Scan for the cell matching the given text and deliver its (X, Y) coordinate at center. 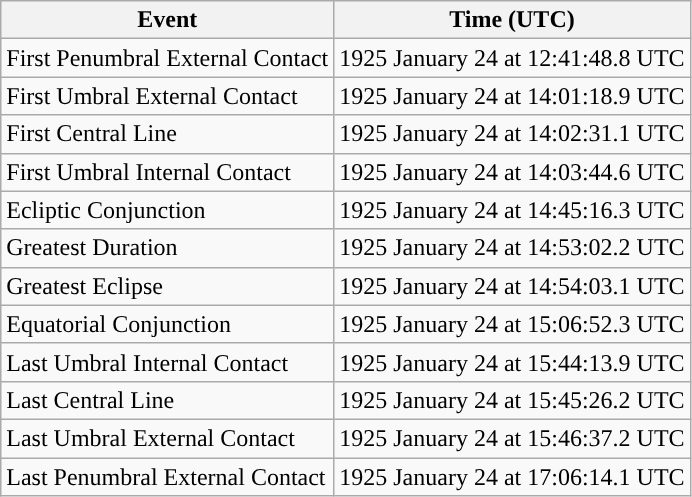
Last Umbral External Contact (168, 438)
Greatest Duration (168, 248)
1925 January 24 at 15:44:13.9 UTC (512, 362)
Ecliptic Conjunction (168, 210)
1925 January 24 at 14:02:31.1 UTC (512, 134)
First Umbral Internal Contact (168, 172)
Last Central Line (168, 400)
First Central Line (168, 134)
1925 January 24 at 15:46:37.2 UTC (512, 438)
First Penumbral External Contact (168, 58)
1925 January 24 at 17:06:14.1 UTC (512, 477)
Last Umbral Internal Contact (168, 362)
1925 January 24 at 14:45:16.3 UTC (512, 210)
Greatest Eclipse (168, 286)
1925 January 24 at 14:53:02.2 UTC (512, 248)
1925 January 24 at 15:06:52.3 UTC (512, 324)
Equatorial Conjunction (168, 324)
1925 January 24 at 15:45:26.2 UTC (512, 400)
Time (UTC) (512, 20)
Event (168, 20)
Last Penumbral External Contact (168, 477)
First Umbral External Contact (168, 96)
1925 January 24 at 12:41:48.8 UTC (512, 58)
1925 January 24 at 14:54:03.1 UTC (512, 286)
1925 January 24 at 14:03:44.6 UTC (512, 172)
1925 January 24 at 14:01:18.9 UTC (512, 96)
